Output the [X, Y] coordinate of the center of the cell containing the given text.  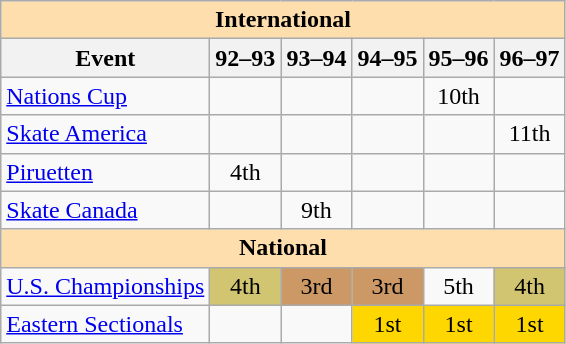
Skate America [106, 134]
National [283, 248]
93–94 [316, 58]
11th [530, 134]
International [283, 20]
92–93 [246, 58]
Event [106, 58]
Nations Cup [106, 96]
9th [316, 210]
Piruetten [106, 172]
Eastern Sectionals [106, 324]
5th [458, 286]
10th [458, 96]
U.S. Championships [106, 286]
Skate Canada [106, 210]
94–95 [388, 58]
95–96 [458, 58]
96–97 [530, 58]
